Locate the cell with the specified text and output its (x, y) center coordinate. 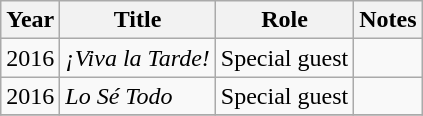
Lo Sé Todo (138, 96)
Notes (388, 20)
¡Viva la Tarde! (138, 58)
Year (30, 20)
Title (138, 20)
Role (284, 20)
